Determine the [x, y] coordinate at the center of the cell enclosing the given text.  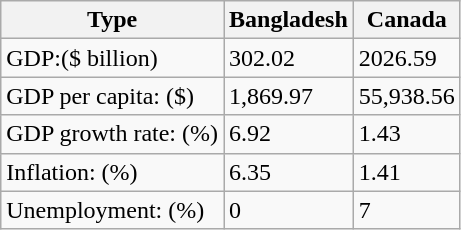
Inflation: (%) [112, 172]
Type [112, 20]
6.92 [289, 134]
302.02 [289, 58]
GDP:($ billion) [112, 58]
1,869.97 [289, 96]
Canada [406, 20]
GDP growth rate: (%) [112, 134]
7 [406, 210]
GDP per capita: ($) [112, 96]
1.41 [406, 172]
Bangladesh [289, 20]
6.35 [289, 172]
0 [289, 210]
55,938.56 [406, 96]
Unemployment: (%) [112, 210]
2026.59 [406, 58]
1.43 [406, 134]
